For the text-containing cell, return its midpoint in (X, Y) coordinate format. 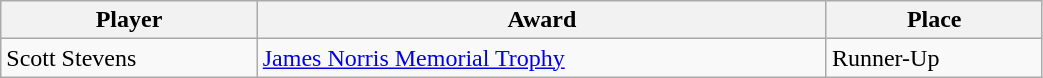
Player (129, 20)
Runner-Up (934, 58)
Scott Stevens (129, 58)
Place (934, 20)
Award (542, 20)
James Norris Memorial Trophy (542, 58)
